Provide the (x, y) coordinate of the cell's center where the given text is located.  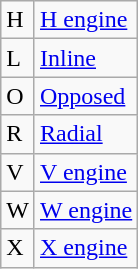
H engine (86, 20)
V engine (86, 172)
V (18, 172)
R (18, 134)
L (18, 58)
W engine (86, 210)
W (18, 210)
X (18, 248)
Opposed (86, 96)
H (18, 20)
Inline (86, 58)
O (18, 96)
X engine (86, 248)
Radial (86, 134)
